Provide the [x, y] coordinate of the cell's center where the given text is located.  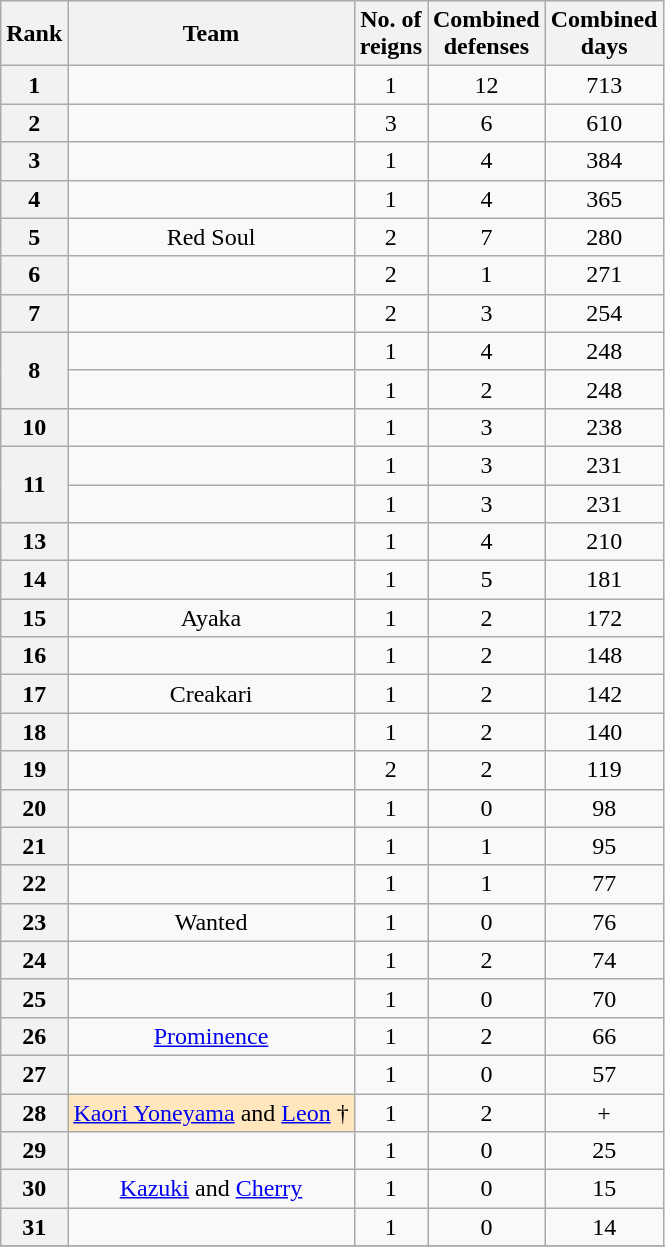
23 [34, 922]
8 [34, 370]
11 [34, 484]
66 [604, 1036]
26 [34, 1036]
13 [34, 542]
148 [604, 656]
98 [604, 808]
Combineddefenses [487, 34]
22 [34, 884]
Ayaka [211, 618]
29 [34, 1151]
271 [604, 275]
17 [34, 694]
Kaori Yoneyama and Leon † [211, 1113]
16 [34, 656]
238 [604, 427]
10 [34, 427]
28 [34, 1113]
+ [604, 1113]
142 [604, 694]
24 [34, 960]
12 [487, 85]
713 [604, 85]
254 [604, 313]
No. ofreigns [390, 34]
Red Soul [211, 237]
Rank [34, 34]
Wanted [211, 922]
Creakari [211, 694]
140 [604, 732]
27 [34, 1074]
77 [604, 884]
280 [604, 237]
Prominence [211, 1036]
70 [604, 998]
181 [604, 580]
95 [604, 846]
20 [34, 808]
21 [34, 846]
Kazuki and Cherry [211, 1189]
172 [604, 618]
19 [34, 770]
210 [604, 542]
119 [604, 770]
384 [604, 161]
30 [34, 1189]
610 [604, 123]
365 [604, 199]
76 [604, 922]
Team [211, 34]
57 [604, 1074]
Combineddays [604, 34]
74 [604, 960]
31 [34, 1227]
18 [34, 732]
